Determine the [X, Y] coordinate at the center of the cell enclosing the given text.  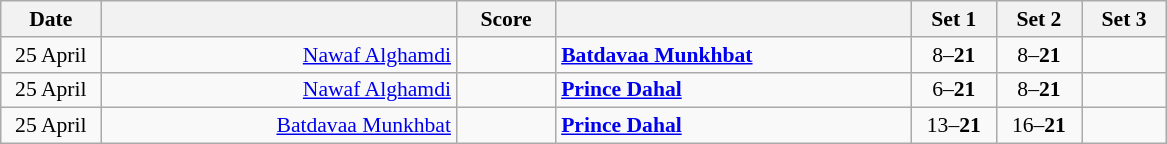
6–21 [954, 90]
13–21 [954, 126]
Set 1 [954, 19]
Score [506, 19]
16–21 [1038, 126]
Date [51, 19]
Set 3 [1124, 19]
Set 2 [1038, 19]
